Identify which cell holds the provided text, then report its [X, Y] central coordinate. 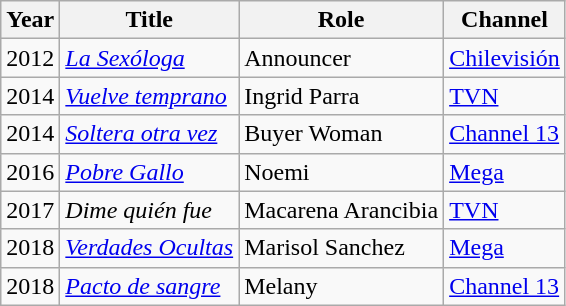
Channel [505, 20]
2017 [30, 210]
Marisol Sanchez [342, 248]
Chilevisión [505, 58]
Role [342, 20]
Vuelve temprano [150, 96]
Dime quién fue [150, 210]
Pobre Gallo [150, 172]
Pacto de sangre [150, 286]
Soltera otra vez [150, 134]
Title [150, 20]
2016 [30, 172]
La Sexóloga [150, 58]
Ingrid Parra [342, 96]
Noemi [342, 172]
Buyer Woman [342, 134]
2012 [30, 58]
Announcer [342, 58]
Year [30, 20]
Macarena Arancibia [342, 210]
Melany [342, 286]
Verdades Ocultas [150, 248]
